For the text-containing cell, return its midpoint in (x, y) coordinate format. 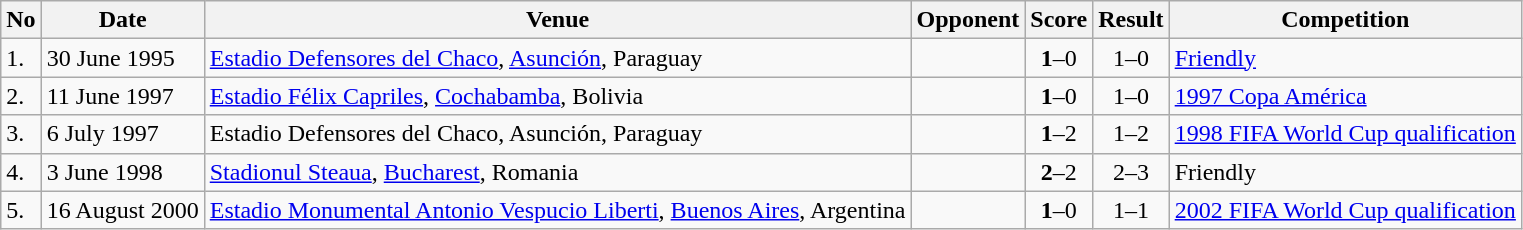
Estadio Monumental Antonio Vespucio Liberti, Buenos Aires, Argentina (558, 210)
11 June 1997 (122, 96)
Stadionul Steaua, Bucharest, Romania (558, 172)
3. (21, 134)
2. (21, 96)
1. (21, 58)
2–3 (1131, 172)
5. (21, 210)
No (21, 20)
2002 FIFA World Cup qualification (1345, 210)
4. (21, 172)
Competition (1345, 20)
16 August 2000 (122, 210)
Estadio Félix Capriles, Cochabamba, Bolivia (558, 96)
2–2 (1059, 172)
Score (1059, 20)
Venue (558, 20)
Opponent (968, 20)
1998 FIFA World Cup qualification (1345, 134)
6 July 1997 (122, 134)
Result (1131, 20)
1–1 (1131, 210)
Date (122, 20)
3 June 1998 (122, 172)
1997 Copa América (1345, 96)
30 June 1995 (122, 58)
